Find where the given text appears and provide that cell's center as (X, Y) coordinate. 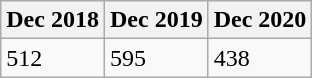
438 (260, 58)
595 (156, 58)
512 (53, 58)
Dec 2019 (156, 20)
Dec 2020 (260, 20)
Dec 2018 (53, 20)
